Determine the [x, y] coordinate at the center of the cell enclosing the given text.  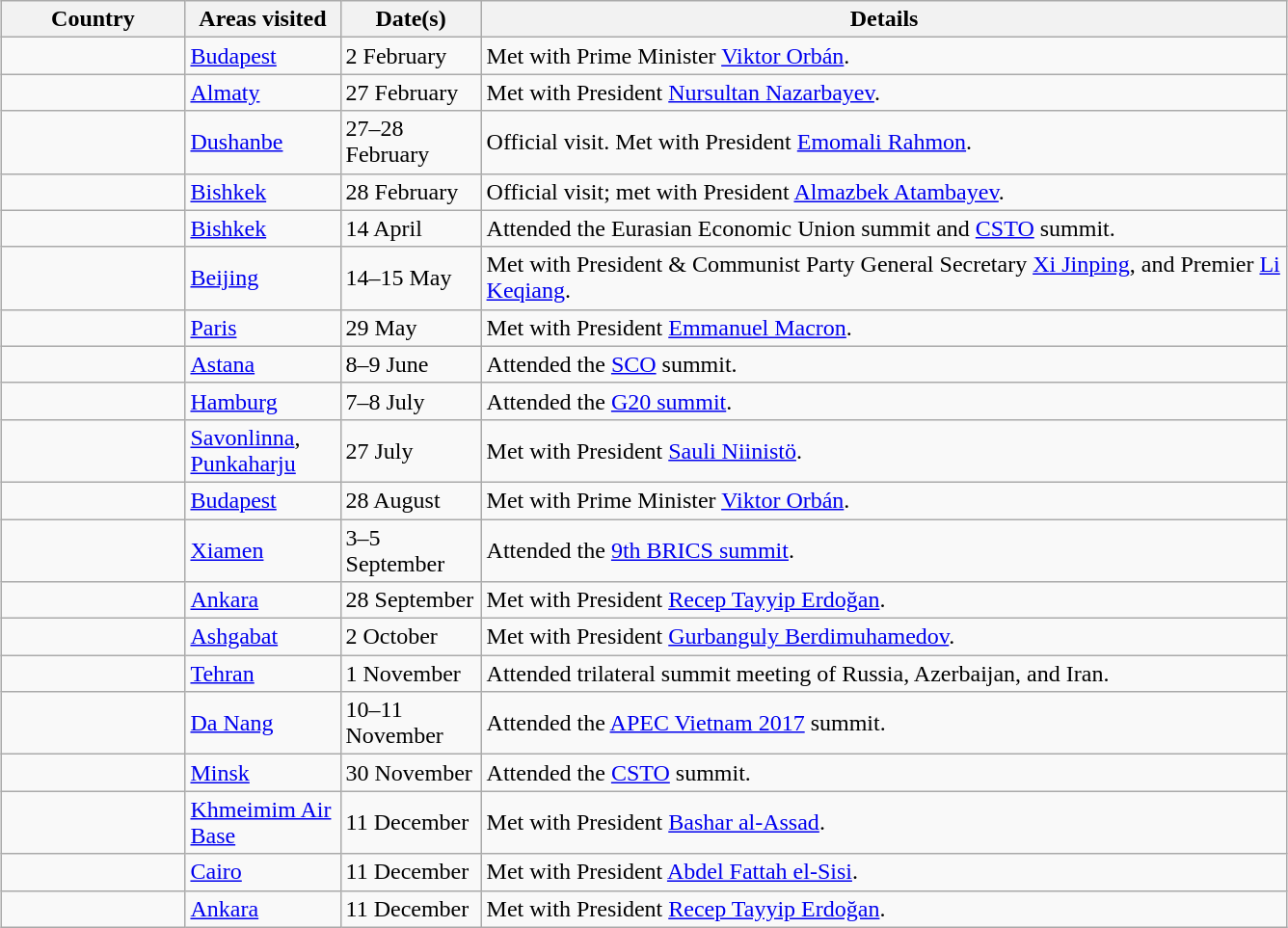
Minsk [262, 773]
Official visit; met with President Almazbek Atambayev. [884, 192]
1 November [411, 674]
Date(s) [411, 19]
28 February [411, 192]
14–15 May [411, 278]
27 July [411, 451]
Attended the SCO summit. [884, 364]
Country [93, 19]
Attended the CSTO summit. [884, 773]
10–11 November [411, 723]
Details [884, 19]
27–28 February [411, 143]
Attended the APEC Vietnam 2017 summit. [884, 723]
Paris [262, 328]
14 April [411, 228]
Almaty [262, 93]
28 August [411, 500]
30 November [411, 773]
Met with President Gurbanguly Berdimuhamedov. [884, 637]
Met with President Abdel Fattah el-Sisi. [884, 872]
Cairo [262, 872]
Khmeimim Air Base [262, 823]
Savonlinna, Punkaharju [262, 451]
Attended the Eurasian Economic Union summit and CSTO summit. [884, 228]
Met with President Sauli Niinistö. [884, 451]
28 September [411, 600]
Tehran [262, 674]
7–8 July [411, 401]
Beijing [262, 278]
Dushanbe [262, 143]
3–5 September [411, 549]
Attended the 9th BRICS summit. [884, 549]
Areas visited [262, 19]
2 October [411, 637]
Met with President Nursultan Nazarbayev. [884, 93]
Attended the G20 summit. [884, 401]
Da Nang [262, 723]
Official visit. Met with President Emomali Rahmon. [884, 143]
29 May [411, 328]
Met with President Bashar al-Assad. [884, 823]
8–9 June [411, 364]
Ashgabat [262, 637]
2 February [411, 56]
Met with President Emmanuel Macron. [884, 328]
Attended trilateral summit meeting of Russia, Azerbaijan, and Iran. [884, 674]
27 February [411, 93]
Met with President & Communist Party General Secretary Xi Jinping, and Premier Li Keqiang. [884, 278]
Astana [262, 364]
Xiamen [262, 549]
Hamburg [262, 401]
